Scan for the cell matching the given text and deliver its (x, y) coordinate at center. 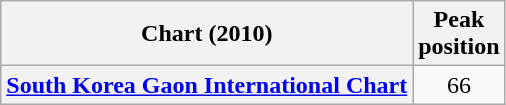
South Korea Gaon International Chart (207, 85)
Peakposition (459, 34)
Chart (2010) (207, 34)
66 (459, 85)
